Return the [x, y] coordinate for the center point of the cell that contains the specified text.  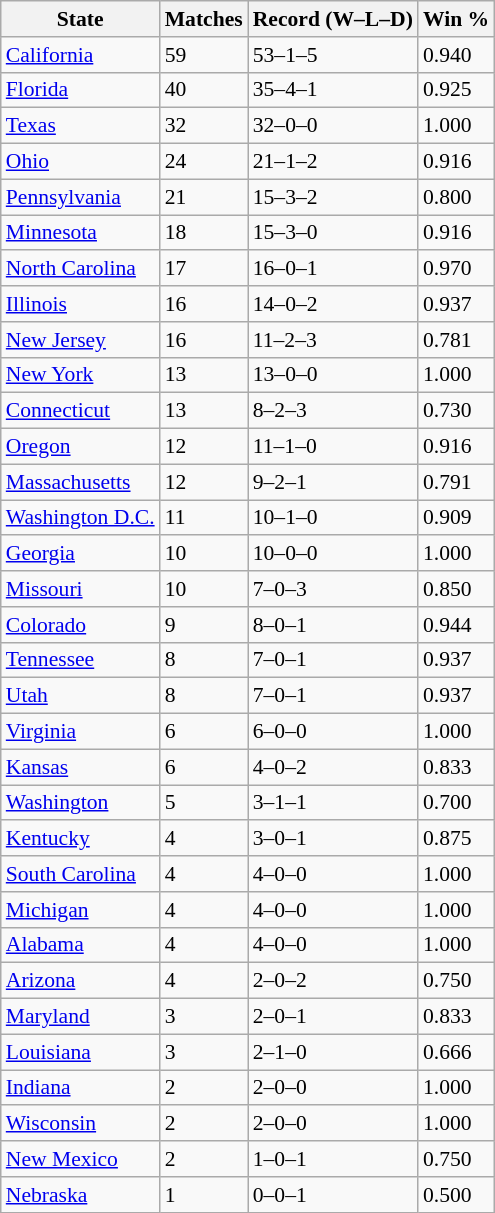
New Mexico [80, 1159]
0.875 [456, 839]
14–0–2 [333, 304]
11 [204, 518]
State [80, 19]
1 [204, 1195]
7–0–3 [333, 589]
15–3–0 [333, 233]
35–4–1 [333, 90]
Arizona [80, 981]
2–0–1 [333, 1017]
32 [204, 126]
2–1–0 [333, 1052]
5 [204, 803]
17 [204, 269]
9–2–1 [333, 482]
11–1–0 [333, 447]
Nebraska [80, 1195]
Alabama [80, 945]
40 [204, 90]
Pennsylvania [80, 197]
Tennessee [80, 660]
Florida [80, 90]
16–0–1 [333, 269]
0.666 [456, 1052]
0.909 [456, 518]
18 [204, 233]
North Carolina [80, 269]
0.970 [456, 269]
6–0–0 [333, 732]
53–1–5 [333, 55]
9 [204, 625]
Washington [80, 803]
Colorado [80, 625]
10–0–0 [333, 554]
1–0–1 [333, 1159]
0.730 [456, 411]
8–0–1 [333, 625]
0.800 [456, 197]
21 [204, 197]
0.940 [456, 55]
0.791 [456, 482]
Indiana [80, 1088]
Maryland [80, 1017]
0.925 [456, 90]
Record (W–L–D) [333, 19]
21–1–2 [333, 162]
Michigan [80, 910]
Massachusetts [80, 482]
Kansas [80, 767]
California [80, 55]
Kentucky [80, 839]
13–0–0 [333, 375]
3–1–1 [333, 803]
Oregon [80, 447]
0.500 [456, 1195]
Missouri [80, 589]
Ohio [80, 162]
Matches [204, 19]
11–2–3 [333, 340]
Connecticut [80, 411]
2–0–2 [333, 981]
24 [204, 162]
Georgia [80, 554]
Virginia [80, 732]
3–0–1 [333, 839]
Louisiana [80, 1052]
15–3–2 [333, 197]
32–0–0 [333, 126]
8–2–3 [333, 411]
Win % [456, 19]
0.700 [456, 803]
0.850 [456, 589]
South Carolina [80, 874]
59 [204, 55]
10–1–0 [333, 518]
0.944 [456, 625]
Texas [80, 126]
Minnesota [80, 233]
Wisconsin [80, 1124]
New York [80, 375]
New Jersey [80, 340]
0–0–1 [333, 1195]
4–0–2 [333, 767]
0.781 [456, 340]
Utah [80, 696]
Illinois [80, 304]
Washington D.C. [80, 518]
